Detect which cell encompasses the target text, then output its [X, Y] center coordinate. 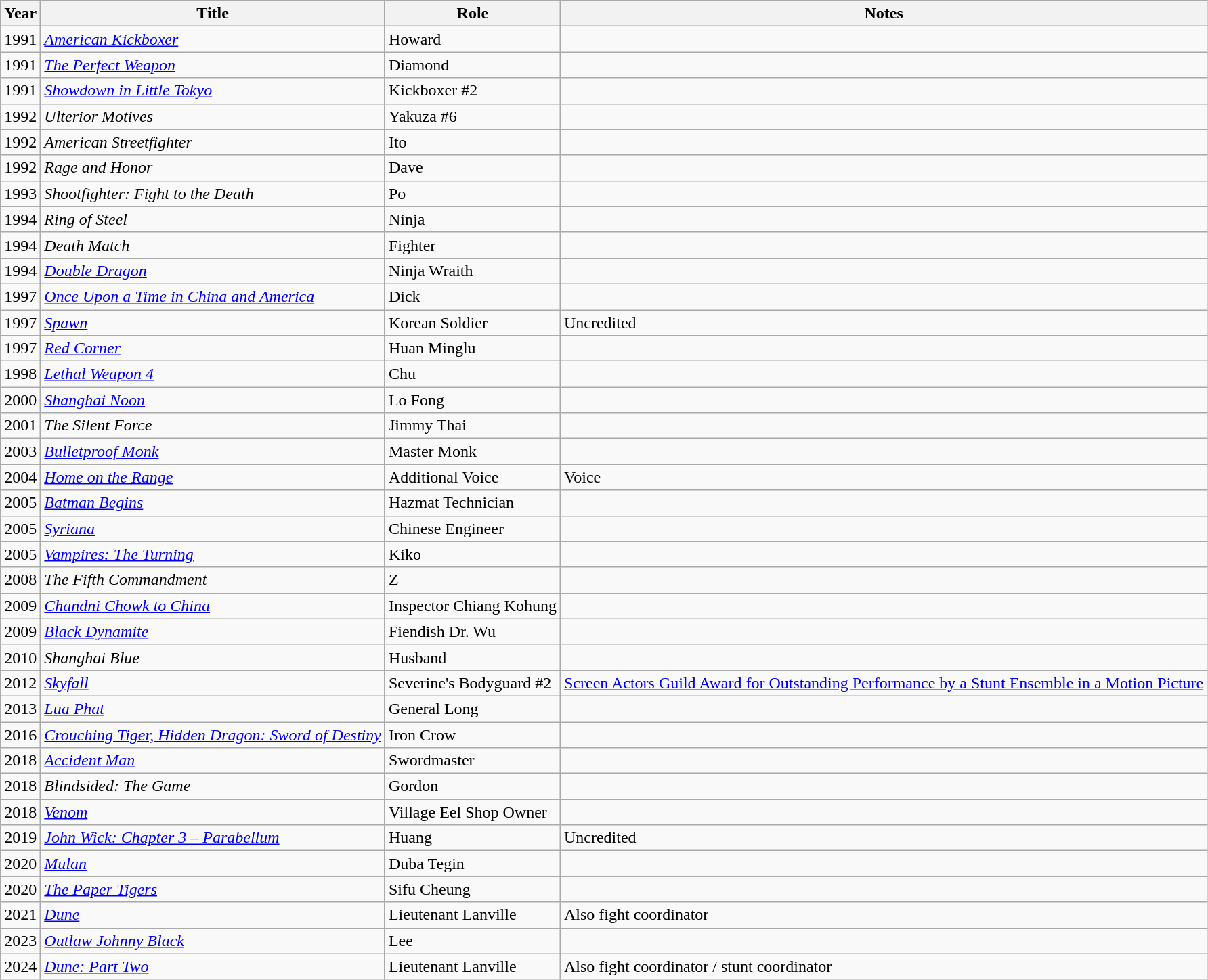
Fighter [473, 245]
Skyfall [213, 683]
Sifu Cheung [473, 889]
Spawn [213, 323]
Shanghai Blue [213, 657]
2021 [20, 915]
John Wick: Chapter 3 – Parabellum [213, 838]
Crouching Tiger, Hidden Dragon: Sword of Destiny [213, 734]
Gordon [473, 786]
Ninja [473, 219]
The Perfect Weapon [213, 65]
Duba Tegin [473, 864]
Accident Man [213, 761]
Hazmat Technician [473, 503]
Kickboxer #2 [473, 91]
Batman Begins [213, 503]
General Long [473, 709]
Title [213, 14]
Notes [883, 14]
Outlaw Johnny Black [213, 941]
2016 [20, 734]
Role [473, 14]
Yakuza #6 [473, 116]
Voice [883, 477]
Shootfighter: Fight to the Death [213, 194]
Chu [473, 374]
2012 [20, 683]
Ninja Wraith [473, 271]
2010 [20, 657]
Dune: Part Two [213, 966]
1998 [20, 374]
Venom [213, 812]
Lua Phat [213, 709]
1993 [20, 194]
Shanghai Noon [213, 400]
Chandni Chowk to China [213, 606]
2019 [20, 838]
Also fight coordinator [883, 915]
Black Dynamite [213, 631]
Once Upon a Time in China and America [213, 296]
Z [473, 580]
Kiko [473, 554]
Village Eel Shop Owner [473, 812]
Chinese Engineer [473, 529]
2023 [20, 941]
Showdown in Little Tokyo [213, 91]
American Streetfighter [213, 142]
Korean Soldier [473, 323]
The Paper Tigers [213, 889]
Lee [473, 941]
Screen Actors Guild Award for Outstanding Performance by a Stunt Ensemble in a Motion Picture [883, 683]
Master Monk [473, 451]
Red Corner [213, 349]
Howard [473, 39]
Dave [473, 168]
Iron Crow [473, 734]
Ring of Steel [213, 219]
Severine's Bodyguard #2 [473, 683]
Lethal Weapon 4 [213, 374]
Jimmy Thai [473, 426]
Diamond [473, 65]
The Fifth Commandment [213, 580]
Vampires: The Turning [213, 554]
Mulan [213, 864]
Po [473, 194]
Lo Fong [473, 400]
Swordmaster [473, 761]
2001 [20, 426]
Additional Voice [473, 477]
Inspector Chiang Kohung [473, 606]
Huan Minglu [473, 349]
Year [20, 14]
Ito [473, 142]
Fiendish Dr. Wu [473, 631]
Blindsided: The Game [213, 786]
Syriana [213, 529]
Rage and Honor [213, 168]
Huang [473, 838]
Also fight coordinator / stunt coordinator [883, 966]
2000 [20, 400]
Bulletproof Monk [213, 451]
2004 [20, 477]
2008 [20, 580]
Double Dragon [213, 271]
Death Match [213, 245]
Dune [213, 915]
Ulterior Motives [213, 116]
2003 [20, 451]
The Silent Force [213, 426]
Dick [473, 296]
2024 [20, 966]
Home on the Range [213, 477]
Husband [473, 657]
American Kickboxer [213, 39]
2013 [20, 709]
